Pinpoint the cell where the given text exists, returning its [X, Y] midpoint coordinate. 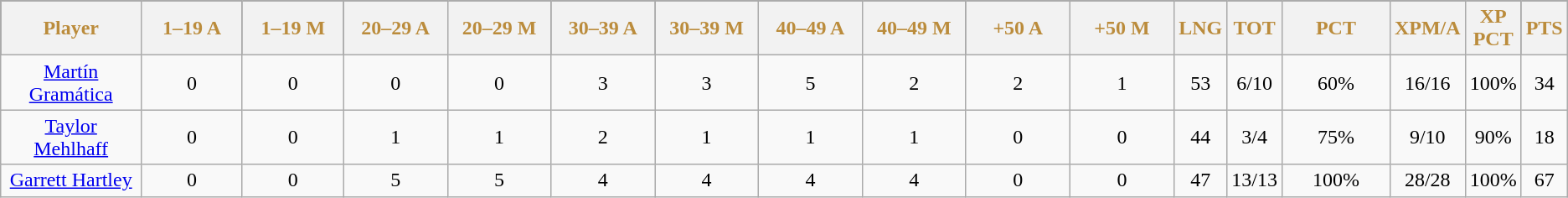
53 [1201, 82]
XP PCT [1493, 29]
PCT [1335, 29]
1–19 A [193, 29]
PTS [1545, 29]
90% [1493, 138]
44 [1201, 138]
XPM/A [1427, 29]
40–49 A [811, 29]
9/10 [1427, 138]
Garrett Hartley [71, 180]
30–39 M [707, 29]
6/10 [1255, 82]
Taylor Mehlhaff [71, 138]
47 [1201, 180]
30–39 A [603, 29]
1–19 M [293, 29]
TOT [1255, 29]
Player [71, 29]
20–29 M [499, 29]
3/4 [1255, 138]
67 [1545, 180]
40–49 M [914, 29]
18 [1545, 138]
+50 A [1018, 29]
13/13 [1255, 180]
75% [1335, 138]
20–29 A [395, 29]
28/28 [1427, 180]
16/16 [1427, 82]
+50 M [1122, 29]
34 [1545, 82]
LNG [1201, 29]
Martín Gramática [71, 82]
60% [1335, 82]
